Pinpoint the cell where the given text exists, returning its (x, y) midpoint coordinate. 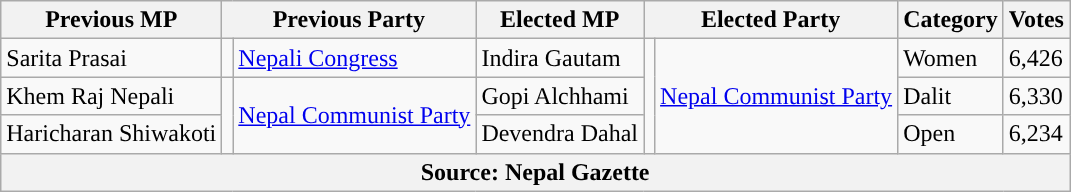
Source: Nepal Gazette (536, 172)
Elected MP (560, 20)
Haricharan Shiwakoti (112, 134)
Elected Party (771, 20)
6,330 (1036, 96)
6,234 (1036, 134)
Nepali Congress (354, 58)
Dalit (951, 96)
Khem Raj Nepali (112, 96)
Category (951, 20)
Votes (1036, 20)
6,426 (1036, 58)
Women (951, 58)
Gopi Alchhami (560, 96)
Open (951, 134)
Sarita Prasai (112, 58)
Previous Party (349, 20)
Devendra Dahal (560, 134)
Previous MP (112, 20)
Indira Gautam (560, 58)
